Locate the cell with the specified text and output its [X, Y] center coordinate. 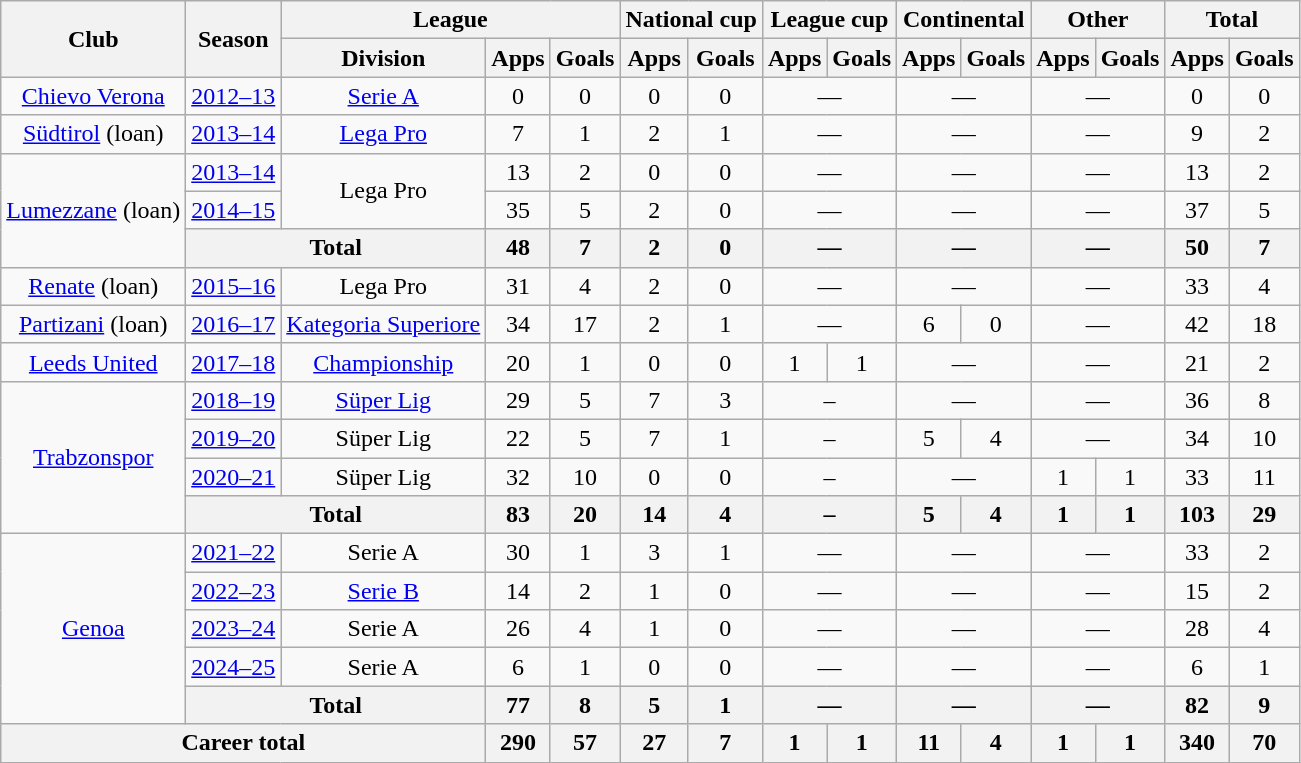
2022–23 [234, 591]
36 [1197, 400]
2017–18 [234, 362]
Trabzonspor [94, 457]
21 [1197, 362]
Continental [964, 20]
2015–16 [234, 286]
27 [654, 743]
28 [1197, 629]
22 [518, 438]
50 [1197, 248]
48 [518, 248]
National cup [691, 20]
31 [518, 286]
League cup [829, 20]
82 [1197, 705]
17 [585, 324]
42 [1197, 324]
2012–13 [234, 96]
Chievo Verona [94, 96]
15 [1197, 591]
Partizani (loan) [94, 324]
57 [585, 743]
Division [384, 58]
290 [518, 743]
Season [234, 39]
Renate (loan) [94, 286]
2023–24 [234, 629]
2018–19 [234, 400]
Lumezzane (loan) [94, 210]
Club [94, 39]
Other [1098, 20]
2016–17 [234, 324]
Leeds United [94, 362]
2019–20 [234, 438]
340 [1197, 743]
Championship [384, 362]
30 [518, 553]
Serie B [384, 591]
2024–25 [234, 667]
70 [1264, 743]
League [450, 20]
32 [518, 477]
2020–21 [234, 477]
18 [1264, 324]
103 [1197, 515]
77 [518, 705]
Südtirol (loan) [94, 134]
35 [518, 210]
2014–15 [234, 210]
Genoa [94, 629]
83 [518, 515]
26 [518, 629]
2021–22 [234, 553]
Kategoria Superiore [384, 324]
Career total [244, 743]
37 [1197, 210]
